Provide the [X, Y] coordinate of the cell's center where the given text is located.  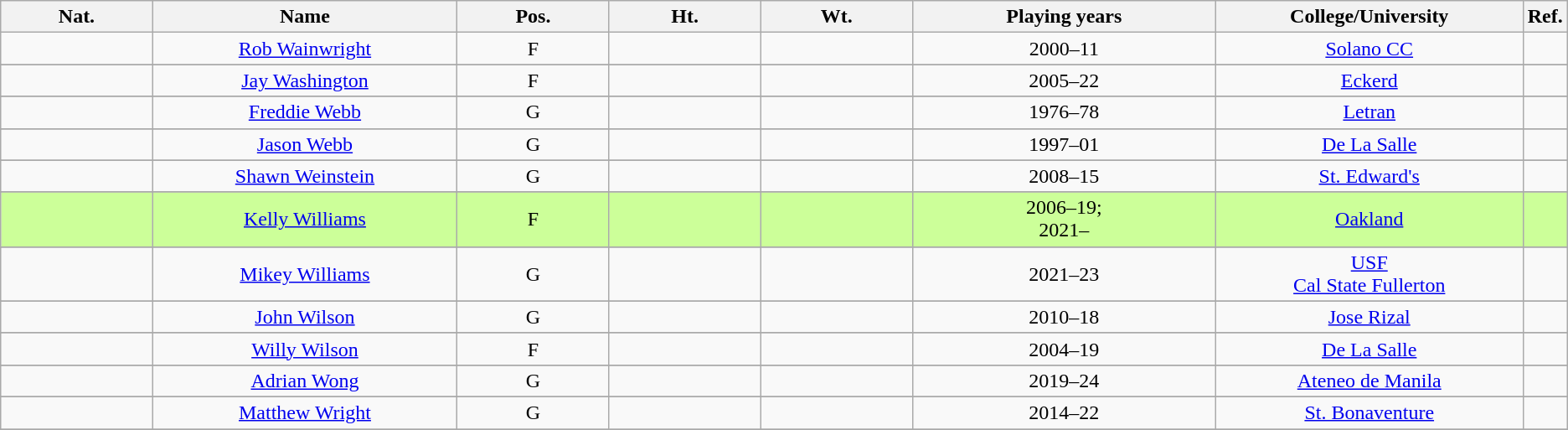
Jason Webb [305, 144]
Willy Wilson [305, 349]
2014–22 [1064, 412]
2010–18 [1064, 317]
Shawn Weinstein [305, 176]
Rob Wainwright [305, 49]
2008–15 [1064, 176]
Mikey Williams [305, 273]
1976–78 [1064, 112]
Ht. [685, 17]
John Wilson [305, 317]
Oakland [1369, 220]
Kelly Williams [305, 220]
2005–22 [1064, 80]
1997–01 [1064, 144]
2019–24 [1064, 381]
Freddie Webb [305, 112]
Eckerd [1369, 80]
USFCal State Fullerton [1369, 273]
Playing years [1064, 17]
Solano CC [1369, 49]
St. Bonaventure [1369, 412]
Jay Washington [305, 80]
Matthew Wright [305, 412]
College/University [1369, 17]
2021–23 [1064, 273]
Nat. [77, 17]
Letran [1369, 112]
Ateneo de Manila [1369, 381]
St. Edward's [1369, 176]
2006–19;2021– [1064, 220]
Pos. [533, 17]
Ref. [1545, 17]
Jose Rizal [1369, 317]
2000–11 [1064, 49]
Wt. [836, 17]
Adrian Wong [305, 381]
2004–19 [1064, 349]
Name [305, 17]
